Determine the [x, y] coordinate at the center of the cell enclosing the given text.  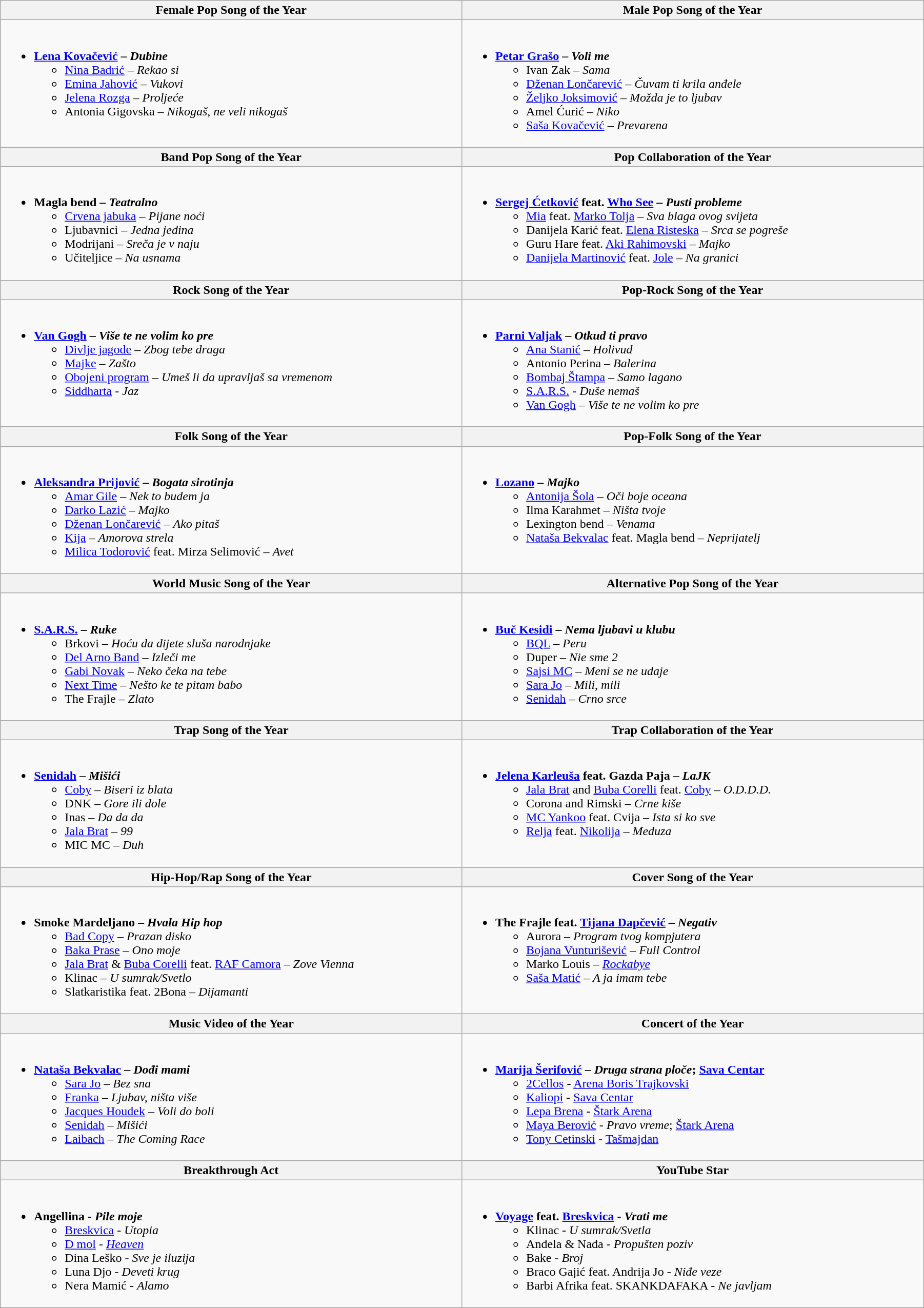
Folk Song of the Year [231, 437]
Alternative Pop Song of the Year [693, 583]
Band Pop Song of the Year [231, 157]
Cover Song of the Year [693, 877]
Buč Kesidi – Nema ljubavi u klubu BQL – PeruDuper – Nie sme 2Sajsi MC – Meni se ne udajeSara Jo – Mili, miliSenidah – Crno srce [693, 657]
Senidah – Mišići Coby – Biseri iz blataDNK – Gore ili doleInas – Da da daJala Brat – 99MIC MC – Duh [231, 803]
Female Pop Song of the Year [231, 10]
Trap Collaboration of the Year [693, 730]
Van Gogh – Više te ne volim ko pre Divlje jagode – Zbog tebe dragaMajke – ZaštoObojeni program – Umeš li da upravljaš sa vremenomSiddharta - Jaz [231, 363]
Magla bend – Teatralno Crvena jabuka – Pijane noćiLjubavnici – Jedna jedinaModrijani – Sreča je v najuUčiteljice – Na usnama [231, 224]
Nataša Bekvalac – Dođi mami Sara Jo – Bez snaFranka – Ljubav, ništa višeJacques Houdek – Voli do boliSenidah – MišićiLaibach – The Coming Race [231, 1097]
Pop-Rock Song of the Year [693, 290]
Lozano – Majko Antonija Šola – Oči boje oceanaIlma Karahmet – Ništa tvojeLexington bend – VenamaNataša Bekvalac feat. Magla bend – Neprijatelj [693, 510]
Pop Collaboration of the Year [693, 157]
Hip-Hop/Rap Song of the Year [231, 877]
Male Pop Song of the Year [693, 10]
Breakthrough Act [231, 1171]
Pop-Folk Song of the Year [693, 437]
YouTube Star [693, 1171]
Lena Kovačević – Dubine Nina Badrić – Rekao siEmina Jahović – VukoviJelena Rozga – ProljećeAntonia Gigovska – Nikogaš, ne veli nikogaš [231, 84]
Angellina - Pile moje Breskvica - UtopiaD mol - HeavenDina Leško - Sve je iluzijaLuna Djo - Deveti krugNera Mamić - Alamo [231, 1244]
Trap Song of the Year [231, 730]
Rock Song of the Year [231, 290]
World Music Song of the Year [231, 583]
Concert of the Year [693, 1024]
Music Video of the Year [231, 1024]
